Provide the [x, y] coordinate of the cell's center where the given text is located.  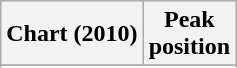
Peakposition [189, 34]
Chart (2010) [72, 34]
